Detect which cell encompasses the target text, then output its (x, y) center coordinate. 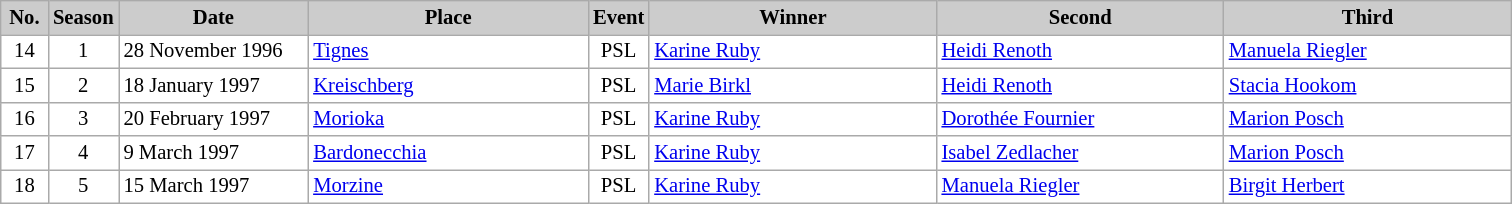
Marie Birkl (792, 85)
Bardonecchia (448, 153)
18 (24, 186)
Event (618, 17)
Second (1080, 17)
15 (24, 85)
Morioka (448, 119)
17 (24, 153)
Morzine (448, 186)
5 (83, 186)
No. (24, 17)
Third (1368, 17)
4 (83, 153)
20 February 1997 (213, 119)
18 January 1997 (213, 85)
15 March 1997 (213, 186)
2 (83, 85)
Birgit Herbert (1368, 186)
Winner (792, 17)
Date (213, 17)
Dorothée Fournier (1080, 119)
14 (24, 51)
Isabel Zedlacher (1080, 153)
Season (83, 17)
Place (448, 17)
28 November 1996 (213, 51)
1 (83, 51)
Stacia Hookom (1368, 85)
3 (83, 119)
9 March 1997 (213, 153)
16 (24, 119)
Kreischberg (448, 85)
Tignes (448, 51)
